Detect which cell encompasses the target text, then output its [X, Y] center coordinate. 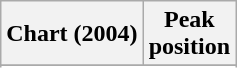
Peakposition [189, 34]
Chart (2004) [72, 34]
